Identify which cell holds the provided text, then report its (X, Y) central coordinate. 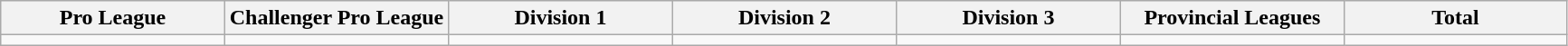
Challenger Pro League (337, 18)
Division 2 (784, 18)
Provincial Leagues (1232, 18)
Division 3 (1008, 18)
Pro League (112, 18)
Total (1456, 18)
Division 1 (561, 18)
